Pinpoint the cell where the given text exists, returning its [x, y] midpoint coordinate. 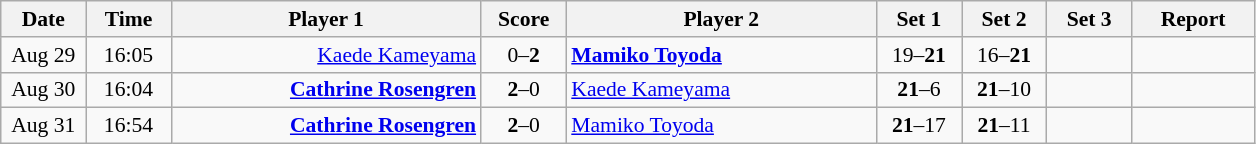
16:54 [128, 126]
Set 2 [1004, 19]
21–6 [918, 90]
Aug 29 [44, 55]
Aug 30 [44, 90]
16:04 [128, 90]
Date [44, 19]
16:05 [128, 55]
Set 1 [918, 19]
Time [128, 19]
16–21 [1004, 55]
Aug 31 [44, 126]
21–17 [918, 126]
Score [524, 19]
Player 1 [326, 19]
Set 3 [1090, 19]
21–11 [1004, 126]
21–10 [1004, 90]
Player 2 [721, 19]
Report [1194, 19]
0–2 [524, 55]
19–21 [918, 55]
